Provide the (X, Y) coordinate of the cell's center where the given text is located.  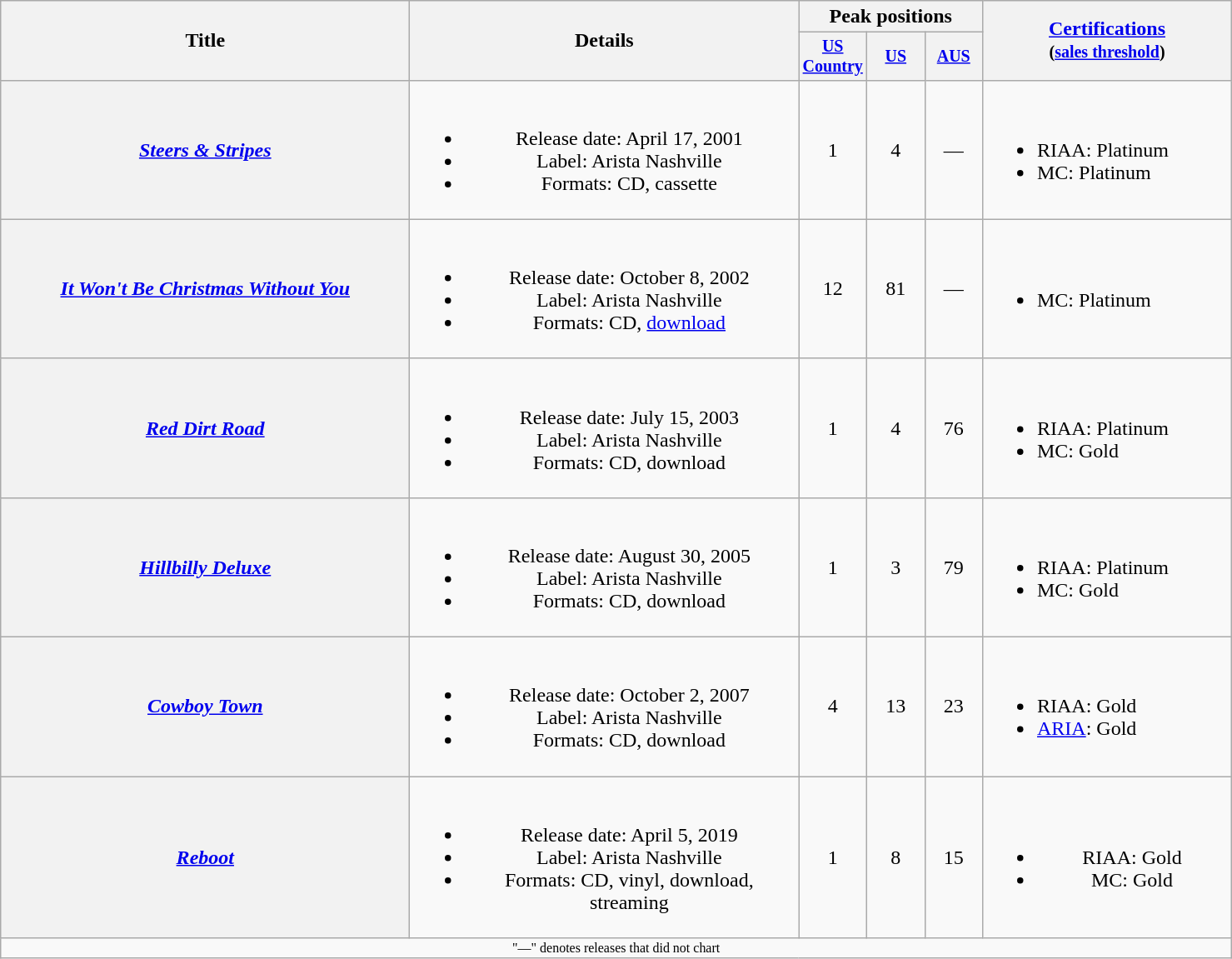
AUS (953, 57)
US Country (833, 57)
Hillbilly Deluxe (205, 567)
79 (953, 567)
Release date: April 5, 2019Label: Arista NashvilleFormats: CD, vinyl, download, streaming (605, 857)
US (896, 57)
Title (205, 41)
Details (605, 41)
Certifications(sales threshold) (1106, 41)
RIAA: GoldMC: Gold (1106, 857)
Steers & Stripes (205, 150)
Release date: October 8, 2002Label: Arista NashvilleFormats: CD, download (605, 288)
Red Dirt Road (205, 428)
Release date: August 30, 2005Label: Arista NashvilleFormats: CD, download (605, 567)
Cowboy Town (205, 707)
Reboot (205, 857)
8 (896, 857)
RIAA: GoldARIA: Gold (1106, 707)
81 (896, 288)
Release date: July 15, 2003Label: Arista NashvilleFormats: CD, download (605, 428)
MC: Platinum (1106, 288)
15 (953, 857)
Peak positions (891, 17)
"—" denotes releases that did not chart (616, 948)
12 (833, 288)
76 (953, 428)
3 (896, 567)
23 (953, 707)
Release date: April 17, 2001Label: Arista NashvilleFormats: CD, cassette (605, 150)
13 (896, 707)
It Won't Be Christmas Without You (205, 288)
RIAA: PlatinumMC: Platinum (1106, 150)
Release date: October 2, 2007Label: Arista NashvilleFormats: CD, download (605, 707)
